Determine the [x, y] coordinate at the center of the cell enclosing the given text.  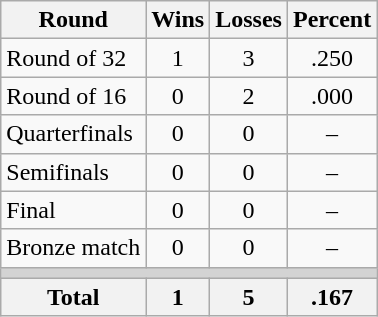
Wins [178, 20]
Round [74, 20]
5 [249, 297]
3 [249, 58]
Round of 16 [74, 96]
.250 [332, 58]
.000 [332, 96]
.167 [332, 297]
Round of 32 [74, 58]
Percent [332, 20]
Bronze match [74, 248]
2 [249, 96]
Losses [249, 20]
Quarterfinals [74, 134]
Final [74, 210]
Semifinals [74, 172]
Total [74, 297]
